Locate the cell with the specified text and output its [x, y] center coordinate. 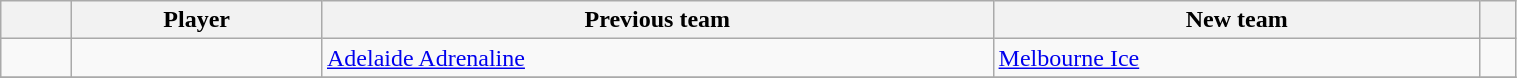
New team [1236, 20]
Previous team [657, 20]
Adelaide Adrenaline [657, 58]
Player [197, 20]
Melbourne Ice [1236, 58]
